Capture the cell that displays the provided text and extract its (X, Y) central coordinate. 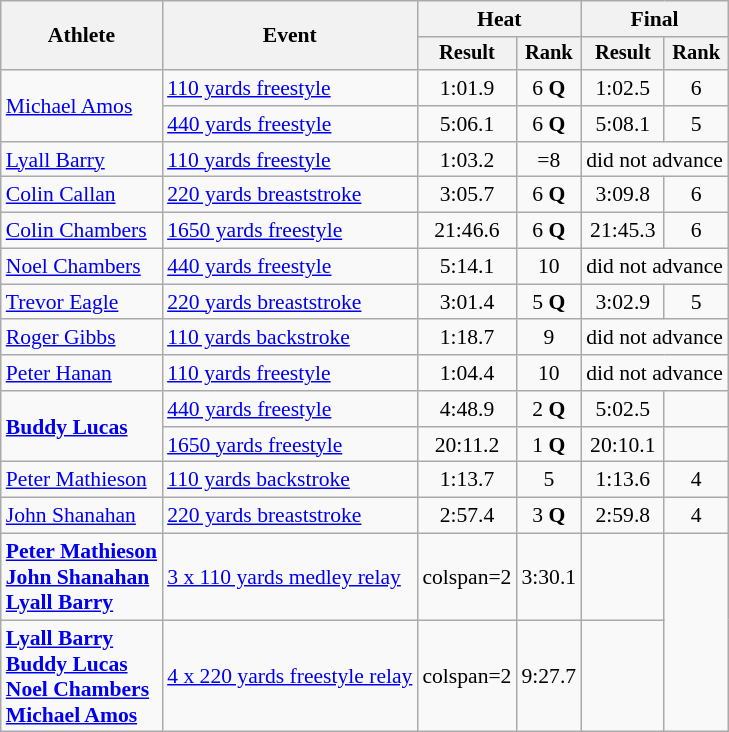
Roger Gibbs (82, 338)
9 (548, 338)
3:30.1 (548, 578)
4:48.9 (466, 409)
1:13.6 (622, 480)
5:06.1 (466, 124)
2 Q (548, 409)
4 x 220 yards freestyle relay (290, 676)
1:01.9 (466, 88)
2:57.4 (466, 516)
Peter Mathieson (82, 480)
Trevor Eagle (82, 302)
9:27.7 (548, 676)
5:02.5 (622, 409)
5:08.1 (622, 124)
21:46.6 (466, 231)
Peter Hanan (82, 373)
3:05.7 (466, 195)
Peter MathiesonJohn ShanahanLyall Barry (82, 578)
Lyall BarryBuddy LucasNoel ChambersMichael Amos (82, 676)
Lyall Barry (82, 160)
3:02.9 (622, 302)
Michael Amos (82, 106)
3 x 110 yards medley relay (290, 578)
John Shanahan (82, 516)
3:09.8 (622, 195)
Heat (499, 19)
=8 (548, 160)
3:01.4 (466, 302)
2:59.8 (622, 516)
20:11.2 (466, 445)
5:14.1 (466, 267)
Event (290, 36)
3 Q (548, 516)
1:04.4 (466, 373)
1:13.7 (466, 480)
1:18.7 (466, 338)
1 Q (548, 445)
Noel Chambers (82, 267)
1:02.5 (622, 88)
20:10.1 (622, 445)
Final (654, 19)
5 Q (548, 302)
Colin Callan (82, 195)
1:03.2 (466, 160)
21:45.3 (622, 231)
Buddy Lucas (82, 426)
Colin Chambers (82, 231)
Athlete (82, 36)
